Determine the (x, y) coordinate at the center of the cell enclosing the given text.  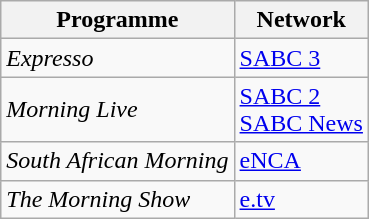
The Morning Show (118, 199)
eNCA (301, 161)
South African Morning (118, 161)
e.tv (301, 199)
Network (301, 20)
Expresso (118, 58)
Morning Live (118, 110)
SABC 3 (301, 58)
SABC 2SABC News (301, 110)
Programme (118, 20)
